Search for the cell housing the specified text and yield its [x, y] center coordinate. 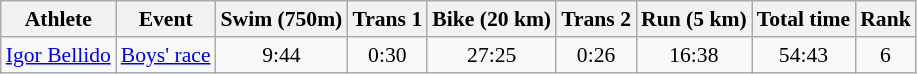
Athlete [58, 19]
Bike (20 km) [492, 19]
16:38 [694, 55]
Rank [886, 19]
Total time [804, 19]
0:30 [387, 55]
Igor Bellido [58, 55]
0:26 [596, 55]
6 [886, 55]
Trans 2 [596, 19]
54:43 [804, 55]
9:44 [282, 55]
Run (5 km) [694, 19]
Trans 1 [387, 19]
27:25 [492, 55]
Event [166, 19]
Swim (750m) [282, 19]
Boys' race [166, 55]
